From the cell containing the given text, extract its center point as (x, y) coordinate. 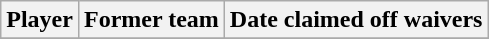
Date claimed off waivers (356, 20)
Player (40, 20)
Former team (151, 20)
